Search for the cell housing the specified text and yield its (X, Y) center coordinate. 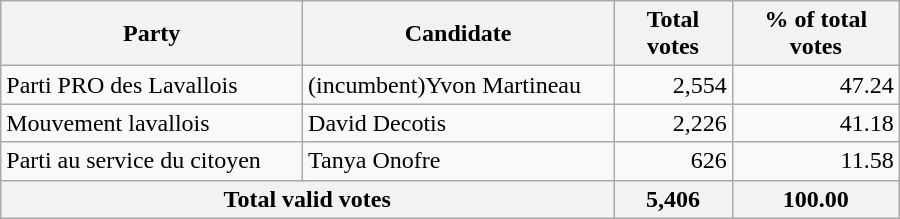
Total valid votes (308, 199)
2,226 (674, 123)
11.58 (816, 161)
626 (674, 161)
Candidate (458, 34)
% of total votes (816, 34)
Parti PRO des Lavallois (152, 85)
47.24 (816, 85)
2,554 (674, 85)
100.00 (816, 199)
41.18 (816, 123)
Total votes (674, 34)
Mouvement lavallois (152, 123)
David Decotis (458, 123)
(incumbent)Yvon Martineau (458, 85)
Party (152, 34)
Tanya Onofre (458, 161)
5,406 (674, 199)
Parti au service du citoyen (152, 161)
